Pinpoint the cell where the given text exists, returning its [x, y] midpoint coordinate. 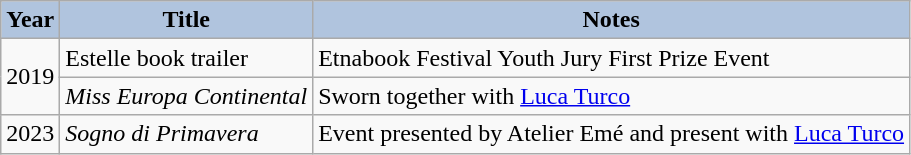
Estelle book trailer [186, 58]
Sogno di Primavera [186, 134]
Year [30, 20]
Miss Europa Continental [186, 96]
Title [186, 20]
Etnabook Festival Youth Jury First Prize Event [612, 58]
Notes [612, 20]
2019 [30, 77]
Sworn together with Luca Turco [612, 96]
2023 [30, 134]
Event presented by Atelier Emé and present with Luca Turco [612, 134]
